Return the (X, Y) coordinate for the center point of the cell that contains the specified text.  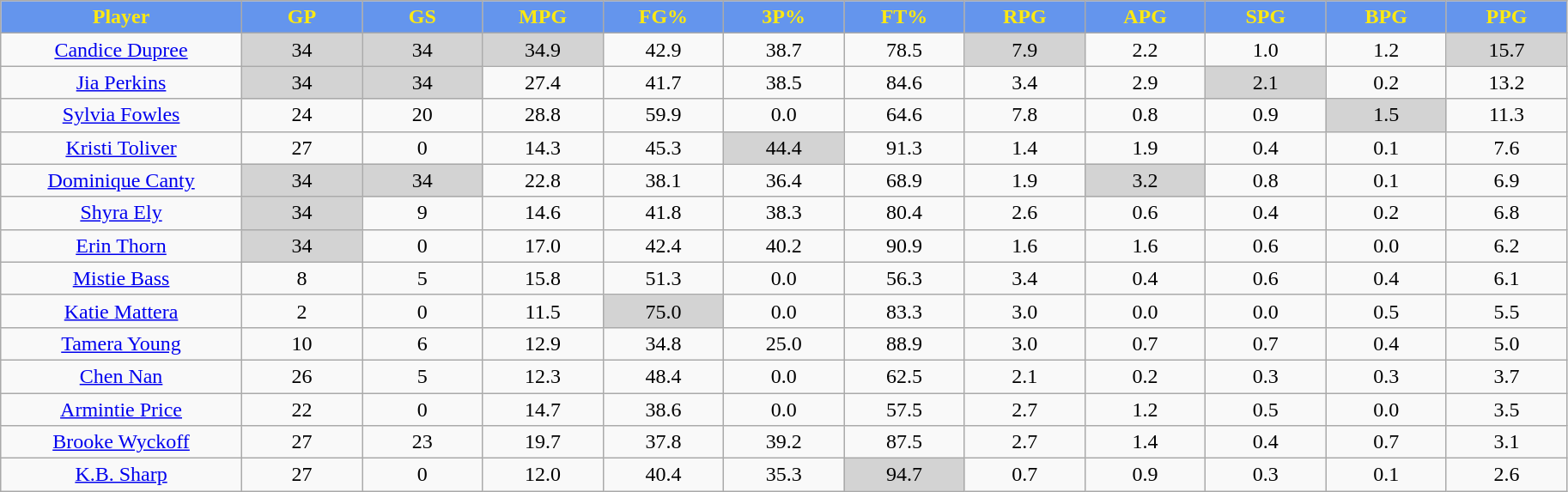
34.8 (663, 343)
62.5 (904, 376)
7.9 (1024, 50)
83.3 (904, 311)
75.0 (663, 311)
23 (422, 442)
3.5 (1506, 410)
MPG (543, 17)
Shyra Ely (122, 213)
15.7 (1506, 50)
90.9 (904, 246)
6.9 (1506, 180)
38.6 (663, 410)
34.9 (543, 50)
7.6 (1506, 148)
80.4 (904, 213)
Armintie Price (122, 410)
K.B. Sharp (122, 475)
6 (422, 343)
37.8 (663, 442)
87.5 (904, 442)
57.5 (904, 410)
2.9 (1145, 82)
22.8 (543, 180)
41.8 (663, 213)
Sylvia Fowles (122, 115)
3.7 (1506, 376)
84.6 (904, 82)
7.8 (1024, 115)
SPG (1266, 17)
38.7 (784, 50)
3P% (784, 17)
14.6 (543, 213)
20 (422, 115)
6.1 (1506, 278)
88.9 (904, 343)
44.4 (784, 148)
19.7 (543, 442)
39.2 (784, 442)
FT% (904, 17)
38.1 (663, 180)
12.9 (543, 343)
14.7 (543, 410)
38.3 (784, 213)
42.9 (663, 50)
Jia Perkins (122, 82)
42.4 (663, 246)
38.5 (784, 82)
8 (301, 278)
Mistie Bass (122, 278)
22 (301, 410)
RPG (1024, 17)
2 (301, 311)
BPG (1386, 17)
56.3 (904, 278)
48.4 (663, 376)
PPG (1506, 17)
28.8 (543, 115)
91.3 (904, 148)
11.3 (1506, 115)
25.0 (784, 343)
36.4 (784, 180)
Chen Nan (122, 376)
6.2 (1506, 246)
24 (301, 115)
68.9 (904, 180)
Dominique Canty (122, 180)
17.0 (543, 246)
13.2 (1506, 82)
1.0 (1266, 50)
9 (422, 213)
11.5 (543, 311)
5.0 (1506, 343)
1.5 (1386, 115)
12.0 (543, 475)
GP (301, 17)
40.4 (663, 475)
14.3 (543, 148)
Player (122, 17)
35.3 (784, 475)
6.8 (1506, 213)
Brooke Wyckoff (122, 442)
40.2 (784, 246)
12.3 (543, 376)
GS (422, 17)
26 (301, 376)
51.3 (663, 278)
3.1 (1506, 442)
Candice Dupree (122, 50)
5.5 (1506, 311)
15.8 (543, 278)
Kristi Toliver (122, 148)
Erin Thorn (122, 246)
41.7 (663, 82)
64.6 (904, 115)
3.2 (1145, 180)
27.4 (543, 82)
Katie Mattera (122, 311)
10 (301, 343)
94.7 (904, 475)
FG% (663, 17)
59.9 (663, 115)
APG (1145, 17)
78.5 (904, 50)
45.3 (663, 148)
2.2 (1145, 50)
Tamera Young (122, 343)
